For the text-containing cell, return its midpoint in (X, Y) coordinate format. 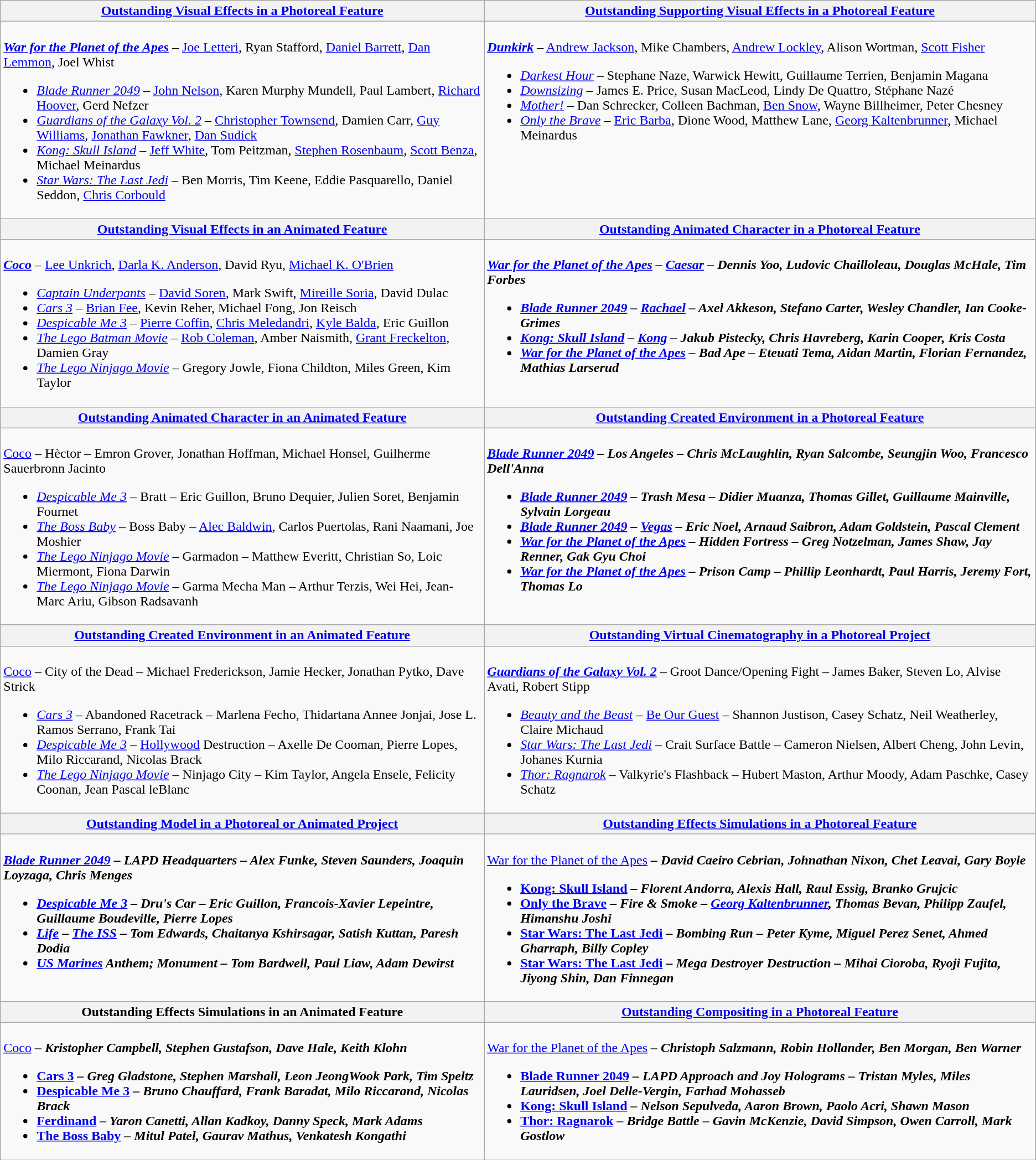
Outstanding Effects Simulations in a Photoreal Feature (760, 824)
Outstanding Compositing in a Photoreal Feature (760, 1012)
Outstanding Model in a Photoreal or Animated Project (242, 824)
Outstanding Created Environment in an Animated Feature (242, 635)
Outstanding Visual Effects in a Photoreal Feature (242, 11)
Outstanding Created Environment in a Photoreal Feature (760, 417)
Outstanding Animated Character in a Photoreal Feature (760, 229)
Outstanding Supporting Visual Effects in a Photoreal Feature (760, 11)
Outstanding Virtual Cinematography in a Photoreal Project (760, 635)
Outstanding Effects Simulations in an Animated Feature (242, 1012)
Outstanding Visual Effects in an Animated Feature (242, 229)
Outstanding Animated Character in an Animated Feature (242, 417)
